Capture the cell that displays the provided text and extract its (X, Y) central coordinate. 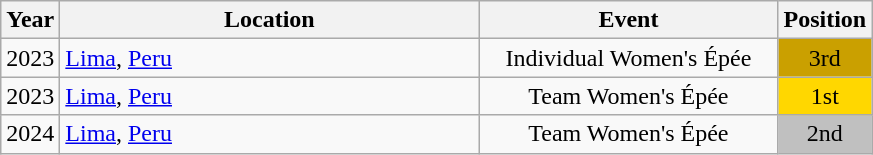
2024 (30, 134)
3rd (825, 58)
Individual Women's Épée (628, 58)
Position (825, 20)
Year (30, 20)
2nd (825, 134)
1st (825, 96)
Event (628, 20)
Location (270, 20)
